Pinpoint the cell where the given text exists, returning its [x, y] midpoint coordinate. 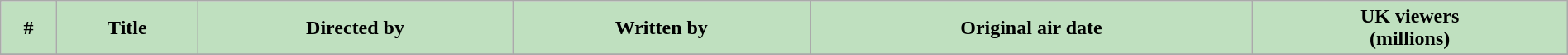
# [28, 28]
Directed by [356, 28]
Written by [662, 28]
Title [127, 28]
Original air date [1031, 28]
UK viewers(millions) [1409, 28]
